Determine the [X, Y] coordinate at the center of the cell enclosing the given text.  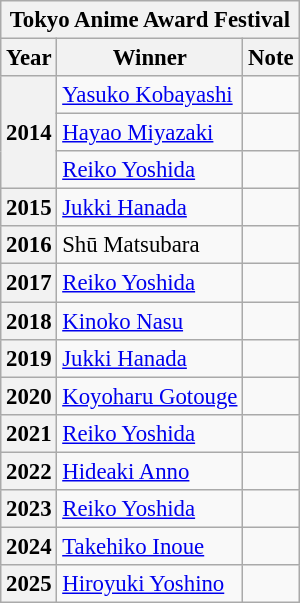
Takehiko Inoue [150, 546]
2014 [29, 132]
2025 [29, 584]
Note [271, 58]
2022 [29, 471]
2018 [29, 321]
2015 [29, 208]
2019 [29, 358]
2016 [29, 245]
Koyoharu Gotouge [150, 396]
2023 [29, 509]
Hideaki Anno [150, 471]
Hiroyuki Yoshino [150, 584]
2017 [29, 283]
Tokyo Anime Award Festival [150, 20]
Winner [150, 58]
2024 [29, 546]
Year [29, 58]
Shū Matsubara [150, 245]
Hayao Miyazaki [150, 133]
Kinoko Nasu [150, 321]
2020 [29, 396]
2021 [29, 433]
Yasuko Kobayashi [150, 95]
